For the text-containing cell, return its midpoint in (x, y) coordinate format. 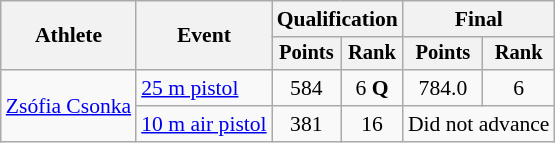
381 (306, 124)
Did not advance (479, 124)
Qualification (338, 19)
16 (372, 124)
Event (204, 36)
Final (479, 19)
6 (519, 88)
6 Q (372, 88)
Zsófia Csonka (68, 106)
25 m pistol (204, 88)
Athlete (68, 36)
10 m air pistol (204, 124)
784.0 (443, 88)
584 (306, 88)
